Extract the [X, Y] coordinate from the center of the cell holding the provided text.  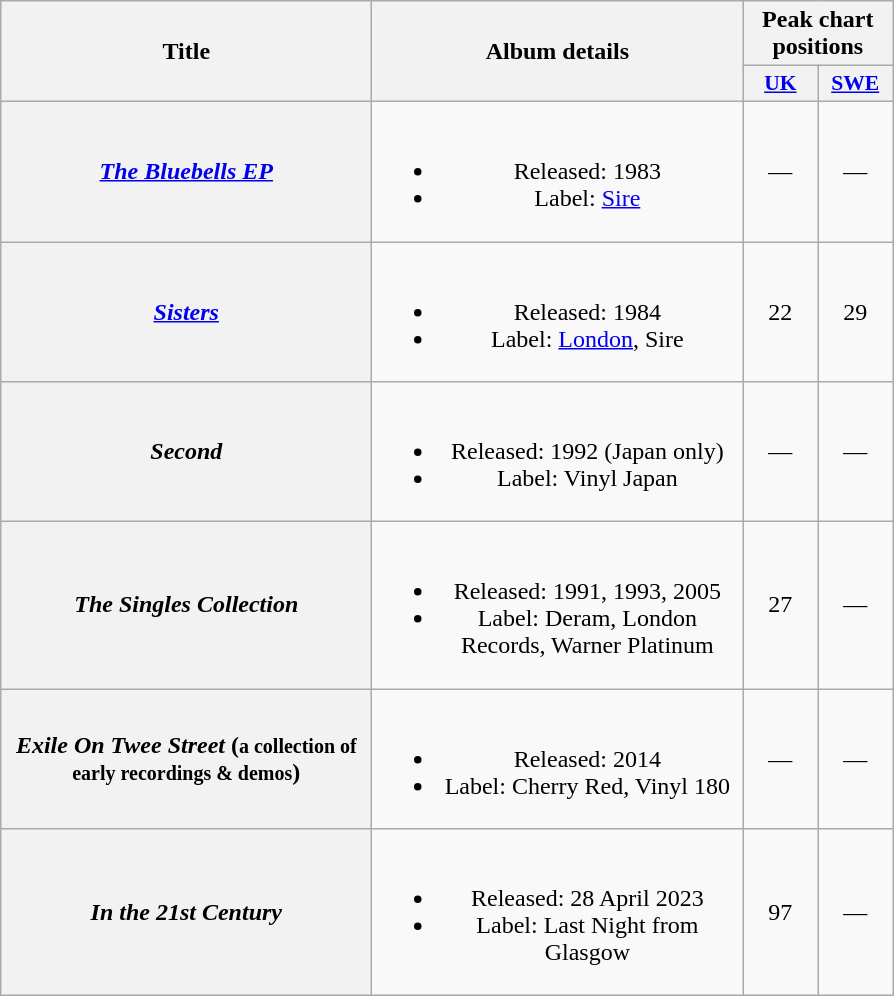
Released: 1983Label: Sire [558, 171]
UK [780, 84]
The Bluebells EP [186, 171]
Exile On Twee Street (a collection of early recordings & demos) [186, 759]
22 [780, 312]
27 [780, 606]
Released: 28 April 2023Label: Last Night from Glasgow [558, 912]
Released: 1991, 1993, 2005Label: Deram, London Records, Warner Platinum [558, 606]
Second [186, 452]
Sisters [186, 312]
The Singles Collection [186, 606]
Released: 2014Label: Cherry Red, Vinyl 180 [558, 759]
Released: 1984Label: London, Sire [558, 312]
Album details [558, 52]
Released: 1992 (Japan only)Label: Vinyl Japan [558, 452]
97 [780, 912]
29 [856, 312]
Title [186, 52]
In the 21st Century [186, 912]
Peak chart positions [818, 34]
SWE [856, 84]
